Extract the (x, y) coordinate from the center of the cell holding the provided text.  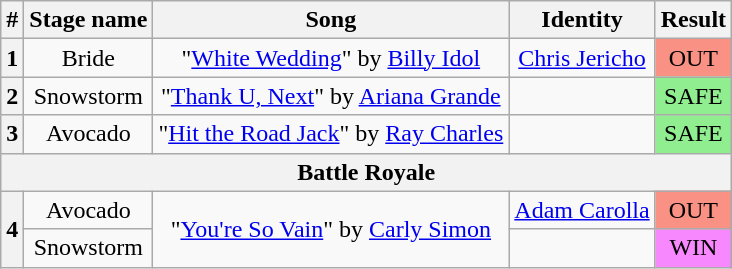
"White Wedding" by Billy Idol (331, 58)
3 (12, 134)
Song (331, 20)
# (12, 20)
Battle Royale (366, 172)
"Thank U, Next" by Ariana Grande (331, 96)
Adam Carolla (582, 210)
2 (12, 96)
Bride (88, 58)
Stage name (88, 20)
"Hit the Road Jack" by Ray Charles (331, 134)
4 (12, 229)
Result (693, 20)
Chris Jericho (582, 58)
1 (12, 58)
WIN (693, 248)
Identity (582, 20)
"You're So Vain" by Carly Simon (331, 229)
